Identify which cell holds the provided text, then report its (X, Y) central coordinate. 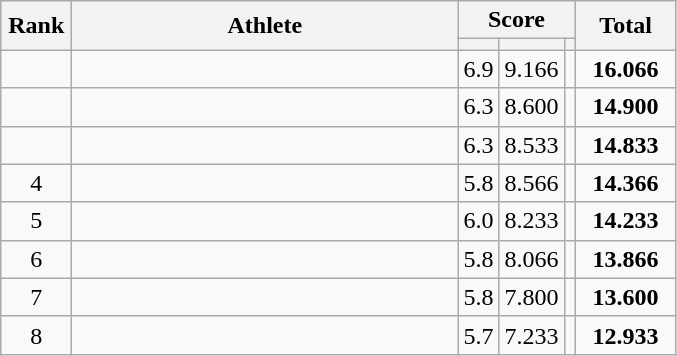
7 (36, 297)
14.366 (626, 183)
9.166 (532, 69)
Total (626, 26)
6.0 (478, 221)
6.9 (478, 69)
8.533 (532, 145)
13.866 (626, 259)
6 (36, 259)
Score (516, 20)
14.900 (626, 107)
13.600 (626, 297)
8.233 (532, 221)
12.933 (626, 335)
8.566 (532, 183)
14.833 (626, 145)
16.066 (626, 69)
5.7 (478, 335)
7.233 (532, 335)
Rank (36, 26)
8.066 (532, 259)
8 (36, 335)
14.233 (626, 221)
8.600 (532, 107)
5 (36, 221)
7.800 (532, 297)
4 (36, 183)
Athlete (265, 26)
